Detect which cell encompasses the target text, then output its (X, Y) center coordinate. 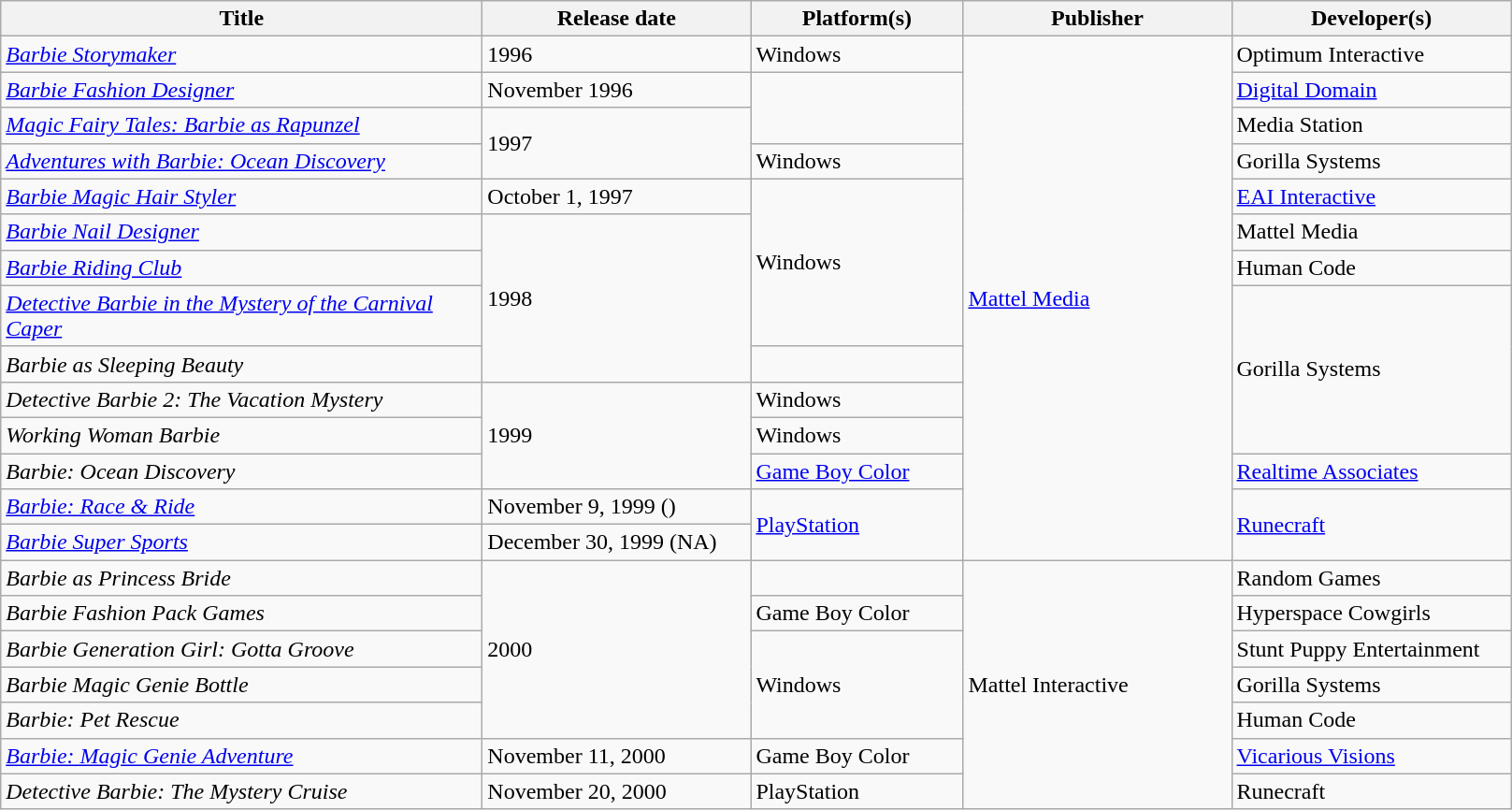
Working Woman Barbie (241, 435)
Barbie: Race & Ride (241, 507)
Stunt Puppy Entertainment (1371, 649)
Adventures with Barbie: Ocean Discovery (241, 161)
Release date (617, 19)
Barbie Magic Genie Bottle (241, 685)
Random Games (1371, 578)
1996 (617, 54)
EAI Interactive (1371, 196)
November 9, 1999 () (617, 507)
Barbie Fashion Designer (241, 90)
Mattel Interactive (1098, 685)
1999 (617, 435)
Realtime Associates (1371, 470)
December 30, 1999 (NA) (617, 542)
November 11, 2000 (617, 756)
Optimum Interactive (1371, 54)
Hyperspace Cowgirls (1371, 614)
Media Station (1371, 125)
Barbie as Sleeping Beauty (241, 364)
Barbie Storymaker (241, 54)
Digital Domain (1371, 90)
Developer(s) (1371, 19)
November 1996 (617, 90)
Platform(s) (857, 19)
Detective Barbie in the Mystery of the Carnival Caper (241, 316)
Detective Barbie 2: The Vacation Mystery (241, 399)
2000 (617, 649)
November 20, 2000 (617, 791)
Barbie Riding Club (241, 268)
1998 (617, 297)
Barbie: Ocean Discovery (241, 470)
Barbie: Magic Genie Adventure (241, 756)
Barbie: Pet Rescue (241, 720)
October 1, 1997 (617, 196)
Magic Fairy Tales: Barbie as Rapunzel (241, 125)
1997 (617, 143)
Barbie Super Sports (241, 542)
Vicarious Visions (1371, 756)
Detective Barbie: The Mystery Cruise (241, 791)
Barbie Generation Girl: Gotta Groove (241, 649)
Barbie as Princess Bride (241, 578)
Title (241, 19)
Barbie Nail Designer (241, 232)
Barbie Magic Hair Styler (241, 196)
Publisher (1098, 19)
Barbie Fashion Pack Games (241, 614)
